Locate the cell with the specified text and output its [X, Y] center coordinate. 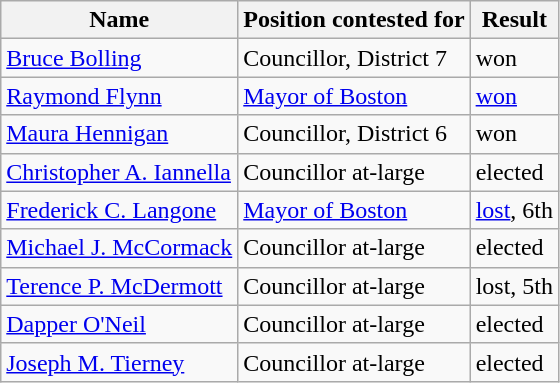
Position contested for [354, 20]
Result [514, 20]
Councillor, District 6 [354, 134]
Name [120, 20]
Christopher A. Iannella [120, 172]
lost, 6th [514, 210]
Joseph M. Tierney [120, 362]
Frederick C. Langone [120, 210]
Michael J. McCormack [120, 248]
Maura Hennigan [120, 134]
Terence P. McDermott [120, 286]
Dapper O'Neil [120, 324]
Bruce Bolling [120, 58]
lost, 5th [514, 286]
Raymond Flynn [120, 96]
Councillor, District 7 [354, 58]
